Detect which cell encompasses the target text, then output its [X, Y] center coordinate. 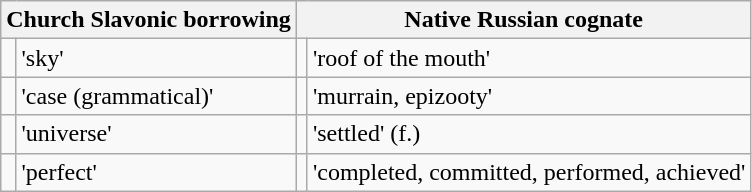
'murrain, epizooty' [529, 96]
'perfect' [156, 172]
'settled' (f.) [529, 134]
'case (grammatical)' [156, 96]
'roof of the mouth' [529, 58]
'completed, committed, performed, achieved' [529, 172]
Church Slavonic borrowing [149, 20]
'universe' [156, 134]
'sky' [156, 58]
Native Russian cognate [524, 20]
